Return the (x, y) coordinate for the center point of the cell that contains the specified text.  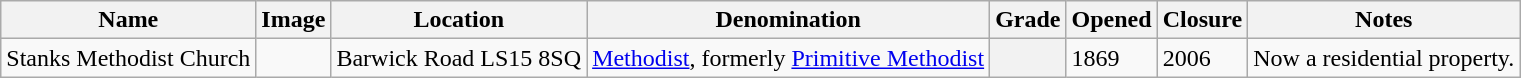
Location (459, 20)
Now a residential property. (1384, 58)
Notes (1384, 20)
1869 (1112, 58)
2006 (1202, 58)
Image (294, 20)
Closure (1202, 20)
Opened (1112, 20)
Grade (1028, 20)
Methodist, formerly Primitive Methodist (788, 58)
Denomination (788, 20)
Stanks Methodist Church (128, 58)
Barwick Road LS15 8SQ (459, 58)
Name (128, 20)
